Determine the (X, Y) coordinate at the center of the cell enclosing the given text.  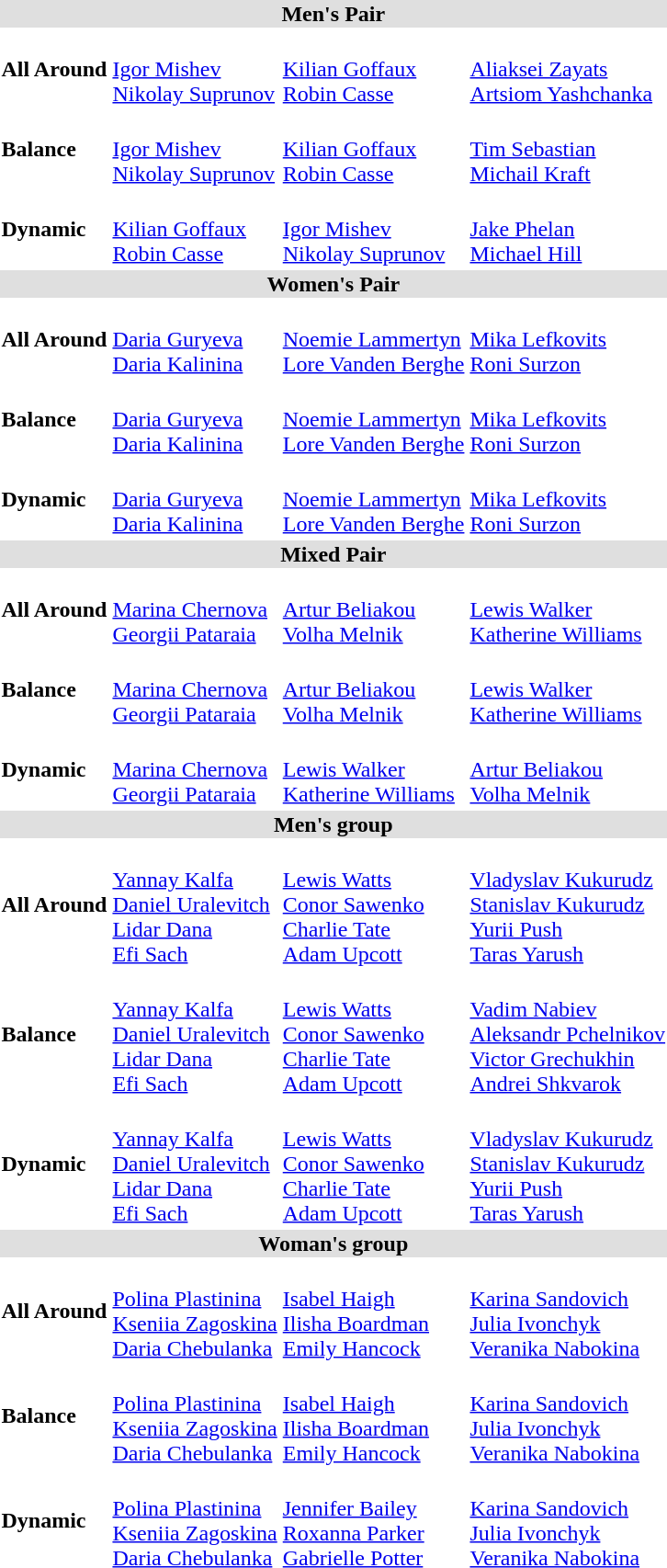
Women's Pair (333, 284)
Tim SebastianMichail Kraft (568, 149)
Men's group (333, 824)
Men's Pair (333, 14)
Aliaksei ZayatsArtsiom Yashchanka (568, 69)
Woman's group (333, 1244)
Jake PhelanMichael Hill (568, 229)
Mixed Pair (333, 554)
Vadim NabievAleksandr PchelnikovVictor GrechukhinAndrei Shkvarok (568, 1034)
